Detect which cell encompasses the target text, then output its (X, Y) center coordinate. 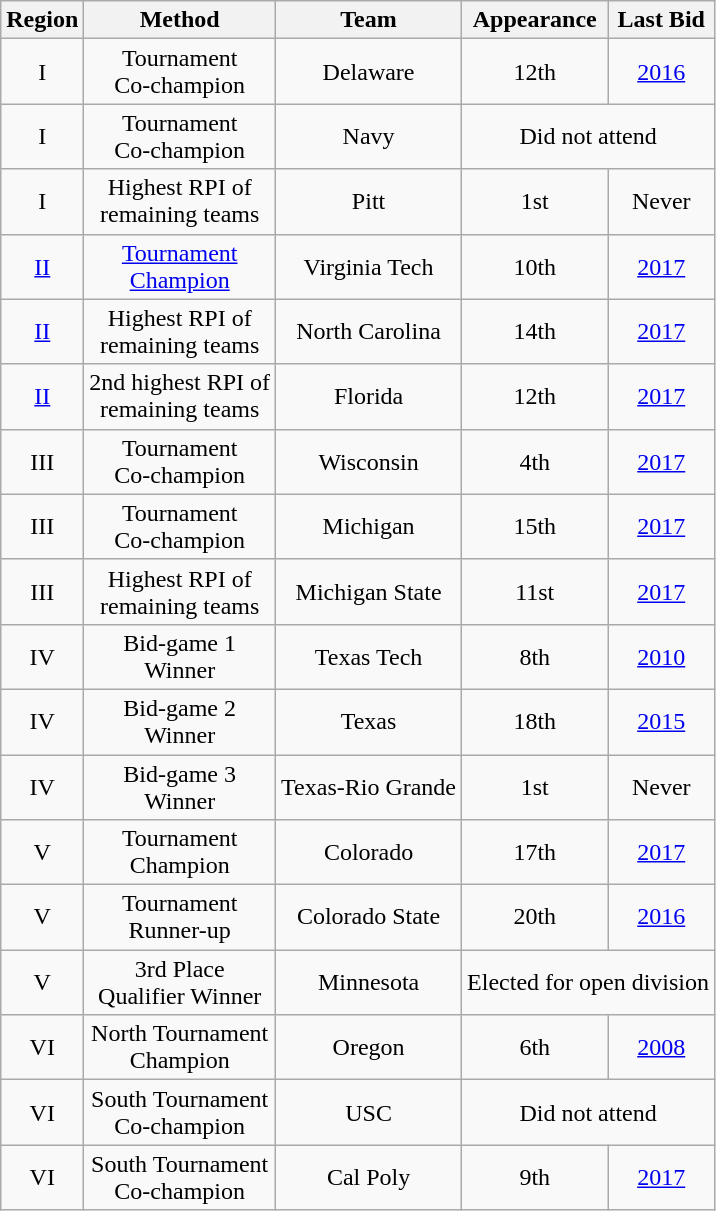
Navy (369, 136)
9th (535, 1178)
Method (180, 20)
8th (535, 656)
Team (369, 20)
Michigan State (369, 592)
11st (535, 592)
Region (42, 20)
20th (535, 918)
14th (535, 332)
15th (535, 526)
Pitt (369, 202)
TournamentRunner-up (180, 918)
Bid-game 1Winner (180, 656)
2015 (662, 722)
Virginia Tech (369, 266)
Bid-game 2Winner (180, 722)
North TournamentChampion (180, 1048)
North Carolina (369, 332)
Cal Poly (369, 1178)
2nd highest RPI ofremaining teams (180, 396)
Delaware (369, 72)
Elected for open division (588, 982)
6th (535, 1048)
Minnesota (369, 982)
2008 (662, 1048)
Michigan (369, 526)
Bid-game 3Winner (180, 786)
17th (535, 852)
3rd PlaceQualifier Winner (180, 982)
Last Bid (662, 20)
Colorado State (369, 918)
Florida (369, 396)
Texas-Rio Grande (369, 786)
Wisconsin (369, 462)
Colorado (369, 852)
Texas (369, 722)
Oregon (369, 1048)
10th (535, 266)
2010 (662, 656)
18th (535, 722)
Appearance (535, 20)
4th (535, 462)
USC (369, 1112)
Texas Tech (369, 656)
